Return the [x, y] coordinate for the center point of the cell that contains the specified text.  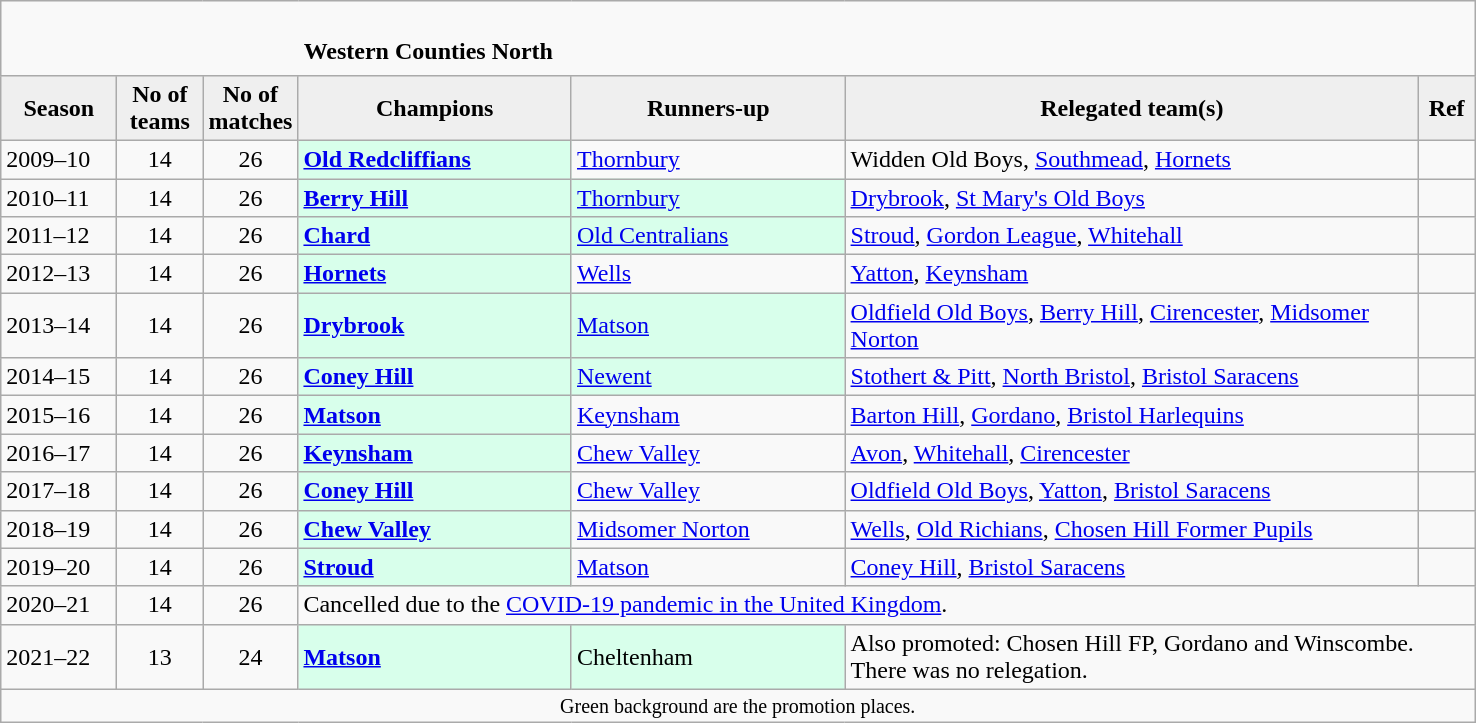
Relegated team(s) [1132, 108]
2021–22 [59, 656]
2015–16 [59, 415]
Runners-up [708, 108]
Drybrook, St Mary's Old Boys [1132, 197]
2016–17 [59, 453]
Coney Hill, Bristol Saracens [1132, 567]
2014–15 [59, 377]
2020–21 [59, 605]
Green background are the promotion places. [738, 706]
Old Centralians [708, 236]
Widden Old Boys, Southmead, Hornets [1132, 159]
13 [160, 656]
2013–14 [59, 326]
24 [250, 656]
Oldfield Old Boys, Berry Hill, Cirencester, Midsomer Norton [1132, 326]
Also promoted: Chosen Hill FP, Gordano and Winscombe. There was no relegation. [1160, 656]
Oldfield Old Boys, Yatton, Bristol Saracens [1132, 491]
2009–10 [59, 159]
Stroud, Gordon League, Whitehall [1132, 236]
Ref [1447, 108]
Chard [435, 236]
No of matches [250, 108]
Berry Hill [435, 197]
Hornets [435, 274]
No of teams [160, 108]
2017–18 [59, 491]
Yatton, Keynsham [1132, 274]
2018–19 [59, 529]
Cheltenham [708, 656]
Cancelled due to the COVID-19 pandemic in the United Kingdom. [886, 605]
2019–20 [59, 567]
Stothert & Pitt, North Bristol, Bristol Saracens [1132, 377]
2011–12 [59, 236]
Barton Hill, Gordano, Bristol Harlequins [1132, 415]
Old Redcliffians [435, 159]
Avon, Whitehall, Cirencester [1132, 453]
2012–13 [59, 274]
Midsomer Norton [708, 529]
Season [59, 108]
2010–11 [59, 197]
Newent [708, 377]
Wells, Old Richians, Chosen Hill Former Pupils [1132, 529]
Stroud [435, 567]
Champions [435, 108]
Wells [708, 274]
Drybrook [435, 326]
